Return the (X, Y) coordinate for the center point of the cell that contains the specified text.  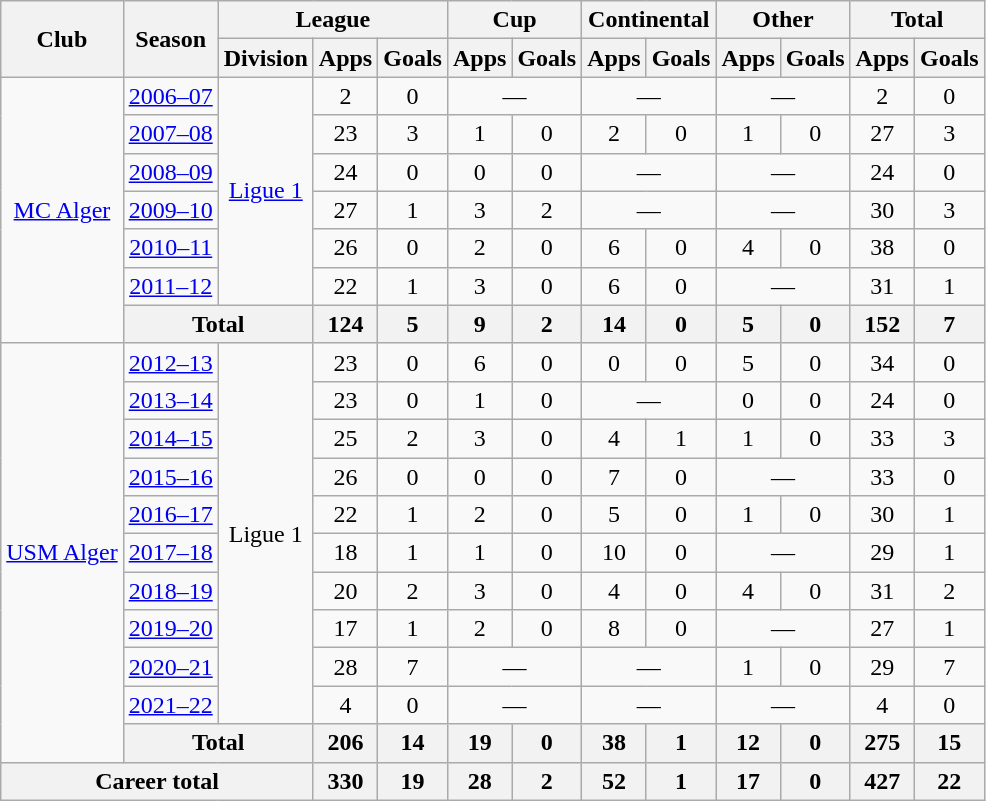
25 (345, 438)
2015–16 (170, 477)
2013–14 (170, 400)
2007–08 (170, 134)
2020–21 (170, 667)
12 (748, 743)
52 (614, 781)
8 (614, 629)
18 (345, 553)
2021–22 (170, 705)
League (332, 20)
2012–13 (170, 362)
152 (882, 324)
10 (614, 553)
Season (170, 39)
124 (345, 324)
206 (345, 743)
2014–15 (170, 438)
Career total (158, 781)
Other (783, 20)
2018–19 (170, 591)
2016–17 (170, 515)
20 (345, 591)
15 (949, 743)
2010–11 (170, 248)
9 (479, 324)
427 (882, 781)
MC Alger (62, 210)
2008–09 (170, 172)
2006–07 (170, 96)
Division (266, 58)
2019–20 (170, 629)
2011–12 (170, 286)
Cup (514, 20)
34 (882, 362)
275 (882, 743)
330 (345, 781)
Continental (649, 20)
USM Alger (62, 552)
Club (62, 39)
2017–18 (170, 553)
2009–10 (170, 210)
